Capture the cell that displays the provided text and extract its (X, Y) central coordinate. 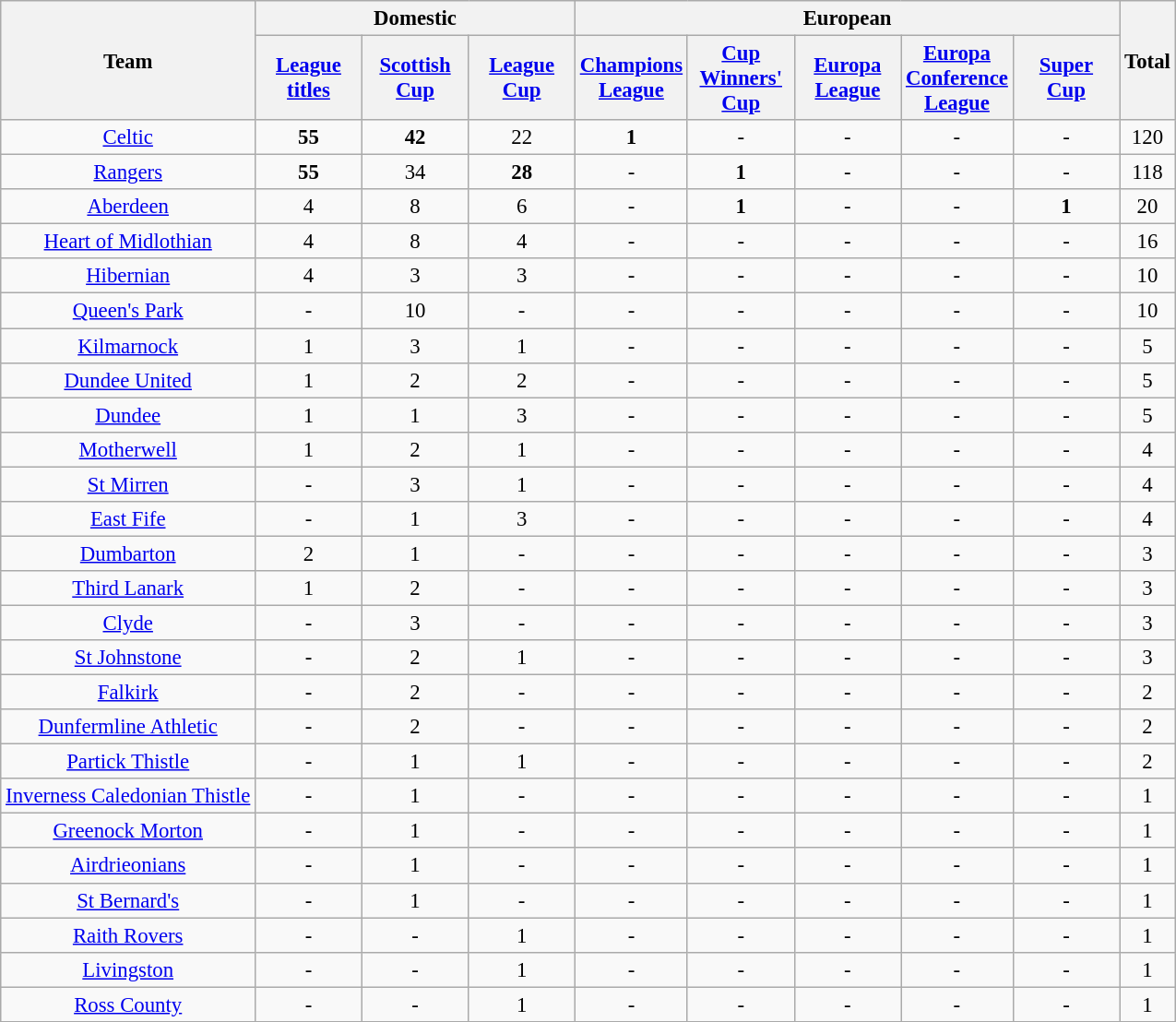
Dundee (128, 415)
Clyde (128, 623)
Team (128, 61)
Super Cup (1066, 78)
Falkirk (128, 693)
Hibernian (128, 276)
Total (1147, 61)
St Mirren (128, 484)
League Cup (522, 78)
Queen's Park (128, 311)
Domestic (415, 18)
42 (415, 137)
Motherwell (128, 449)
Third Lanark (128, 588)
Dumbarton (128, 553)
Rangers (128, 172)
Airdrieonians (128, 866)
European (847, 18)
Raith Rovers (128, 935)
Champions League (631, 78)
Greenock Morton (128, 831)
League titles (309, 78)
6 (522, 207)
Livingston (128, 969)
Inverness Caledonian Thistle (128, 796)
34 (415, 172)
Dunfermline Athletic (128, 727)
Partick Thistle (128, 762)
Celtic (128, 137)
28 (522, 172)
20 (1147, 207)
Dundee United (128, 380)
22 (522, 137)
Scottish Cup (415, 78)
120 (1147, 137)
Ross County (128, 1004)
Aberdeen (128, 207)
Kilmarnock (128, 346)
Europa Conference League (957, 78)
16 (1147, 242)
118 (1147, 172)
St Johnstone (128, 658)
St Bernard's (128, 900)
Heart of Midlothian (128, 242)
Cup Winners' Cup (741, 78)
Europa League (848, 78)
East Fife (128, 519)
